Provide the (x, y) coordinate of the cell's center where the given text is located.  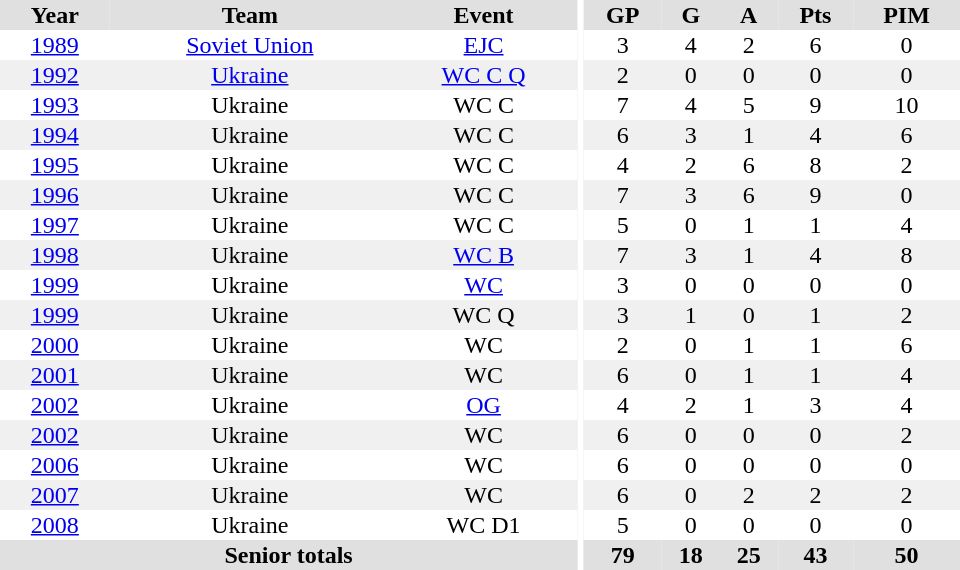
WC Q (484, 315)
G (691, 15)
PIM (906, 15)
1996 (55, 195)
Team (250, 15)
2006 (55, 465)
18 (691, 555)
Senior totals (288, 555)
50 (906, 555)
1993 (55, 105)
1997 (55, 225)
2007 (55, 495)
OG (484, 405)
WC B (484, 255)
1994 (55, 135)
25 (749, 555)
WC C Q (484, 75)
1989 (55, 45)
GP (623, 15)
2001 (55, 375)
1992 (55, 75)
Pts (816, 15)
A (749, 15)
Event (484, 15)
43 (816, 555)
Soviet Union (250, 45)
2008 (55, 525)
10 (906, 105)
2000 (55, 345)
WC D1 (484, 525)
79 (623, 555)
1995 (55, 165)
EJC (484, 45)
1998 (55, 255)
Year (55, 15)
